Provide the (X, Y) coordinate of the cell's center where the given text is located.  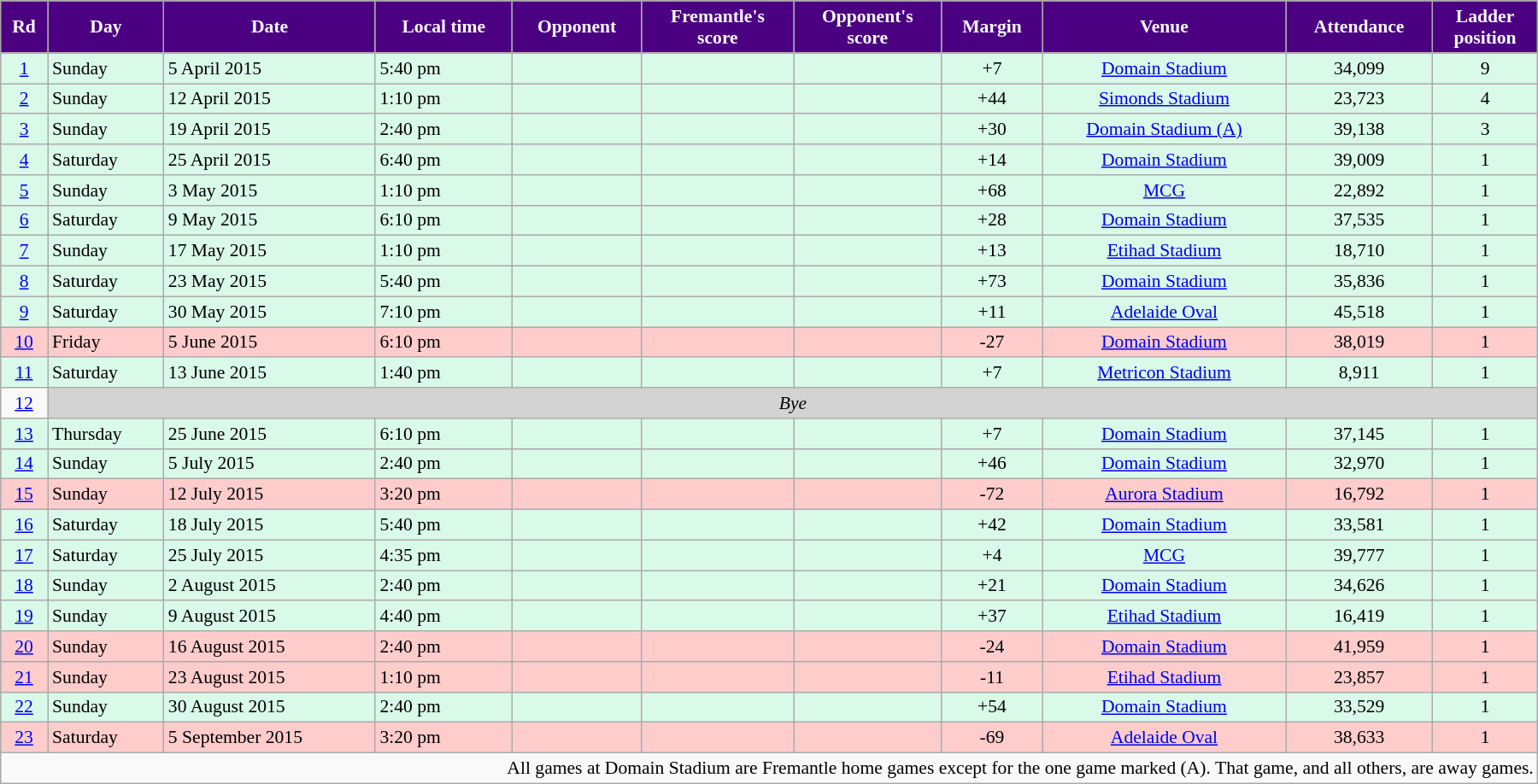
34,099 (1359, 68)
38,633 (1359, 738)
-11 (992, 677)
5 April 2015 (270, 68)
Attendance (1359, 27)
17 (24, 555)
+11 (992, 312)
39,009 (1359, 160)
3 May 2015 (270, 190)
Friday (106, 342)
22,892 (1359, 190)
19 April 2015 (270, 130)
8 (24, 282)
22 (24, 707)
39,138 (1359, 130)
12 April 2015 (270, 99)
Margin (992, 27)
Fremantle'sscore (718, 27)
30 August 2015 (270, 707)
Thursday (106, 434)
10 (24, 342)
18,710 (1359, 251)
38,019 (1359, 342)
Day (106, 27)
Date (270, 27)
-69 (992, 738)
23,723 (1359, 99)
37,535 (1359, 220)
-27 (992, 342)
+13 (992, 251)
+42 (992, 525)
23 (24, 738)
9 May 2015 (270, 220)
Aurora Stadium (1164, 494)
+21 (992, 586)
+37 (992, 617)
7:10 pm (443, 312)
25 April 2015 (270, 160)
Opponent'sscore (868, 27)
21 (24, 677)
All games at Domain Stadium are Fremantle home games except for the one game marked (A). That game, and all others, are away games. (769, 769)
Domain Stadium (A) (1164, 130)
+44 (992, 99)
23,857 (1359, 677)
6:40 pm (443, 160)
33,581 (1359, 525)
-24 (992, 647)
17 May 2015 (270, 251)
4:40 pm (443, 617)
Local time (443, 27)
16,419 (1359, 617)
5 (24, 190)
30 May 2015 (270, 312)
16 (24, 525)
18 (24, 586)
20 (24, 647)
12 July 2015 (270, 494)
Opponent (577, 27)
35,836 (1359, 282)
15 (24, 494)
2 (24, 99)
13 June 2015 (270, 373)
25 July 2015 (270, 555)
39,777 (1359, 555)
25 June 2015 (270, 434)
45,518 (1359, 312)
+4 (992, 555)
Rd (24, 27)
1:40 pm (443, 373)
23 August 2015 (270, 677)
+14 (992, 160)
-72 (992, 494)
12 (24, 403)
11 (24, 373)
5 July 2015 (270, 464)
5 September 2015 (270, 738)
23 May 2015 (270, 282)
13 (24, 434)
16 August 2015 (270, 647)
+68 (992, 190)
9 August 2015 (270, 617)
34,626 (1359, 586)
Ladderposition (1485, 27)
+46 (992, 464)
32,970 (1359, 464)
Simonds Stadium (1164, 99)
33,529 (1359, 707)
19 (24, 617)
Venue (1164, 27)
+73 (992, 282)
41,959 (1359, 647)
6 (24, 220)
37,145 (1359, 434)
5 June 2015 (270, 342)
4:35 pm (443, 555)
14 (24, 464)
+54 (992, 707)
18 July 2015 (270, 525)
7 (24, 251)
8,911 (1359, 373)
16,792 (1359, 494)
Bye (793, 403)
+28 (992, 220)
Metricon Stadium (1164, 373)
2 August 2015 (270, 586)
+30 (992, 130)
